Scan for the cell matching the given text and deliver its [X, Y] coordinate at center. 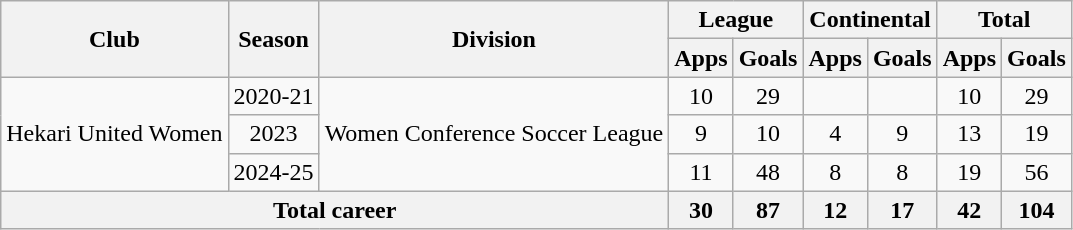
2020-21 [274, 96]
11 [701, 172]
League [736, 20]
Club [114, 39]
Total career [335, 210]
Season [274, 39]
Division [494, 39]
104 [1037, 210]
2024-25 [274, 172]
12 [835, 210]
4 [835, 134]
48 [768, 172]
30 [701, 210]
87 [768, 210]
13 [969, 134]
Women Conference Soccer League [494, 134]
Total [1004, 20]
17 [902, 210]
42 [969, 210]
2023 [274, 134]
56 [1037, 172]
Hekari United Women [114, 134]
Continental [870, 20]
